Scan for the cell matching the given text and deliver its (x, y) coordinate at center. 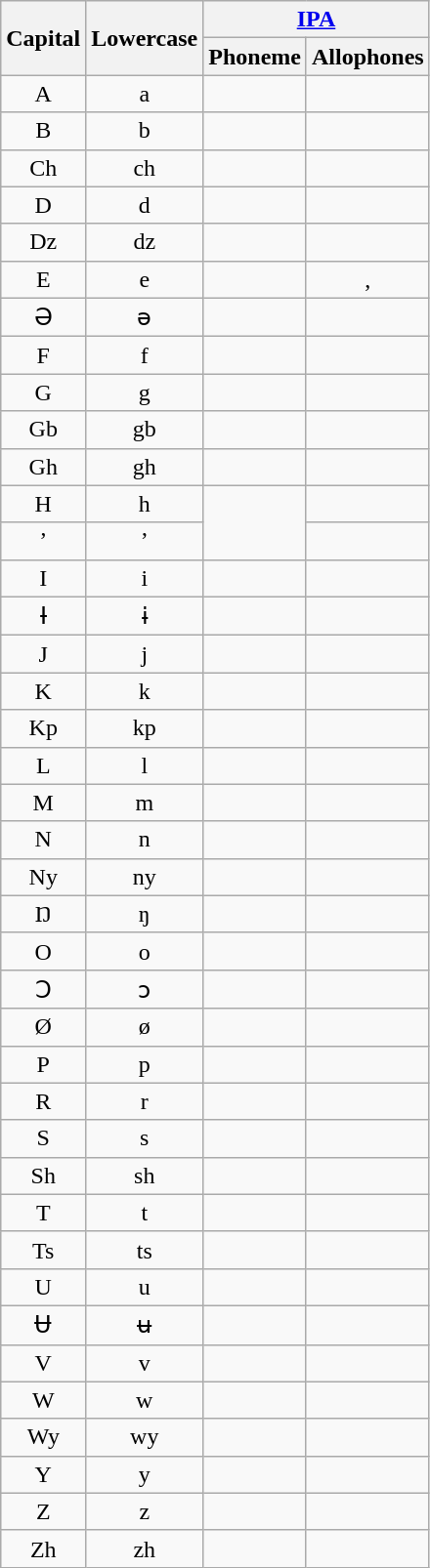
f (145, 355)
u (145, 1287)
Y (43, 1474)
Ʉ (43, 1325)
i (145, 578)
W (43, 1400)
m (145, 803)
, (367, 279)
ɔ (145, 989)
dz (145, 242)
Ts (43, 1250)
y (145, 1474)
v (145, 1363)
Capital (43, 38)
Allophones (367, 57)
ŋ (145, 914)
sh (145, 1176)
d (145, 205)
z (145, 1511)
G (43, 392)
K (43, 691)
w (145, 1400)
gb (145, 430)
N (43, 840)
Gb (43, 430)
ɨ (145, 616)
Ə (43, 317)
E (43, 279)
t (145, 1213)
Ɨ (43, 616)
Wy (43, 1437)
e (145, 279)
h (145, 504)
Kp (43, 728)
V (43, 1363)
zh (145, 1548)
g (145, 392)
I (43, 578)
Z (43, 1511)
Gh (43, 467)
Lowercase (145, 38)
H (43, 504)
r (145, 1101)
U (43, 1287)
gh (145, 467)
wy (145, 1437)
Ø (43, 1027)
A (43, 94)
ch (145, 168)
ø (145, 1027)
Ɔ (43, 989)
p (145, 1064)
kp (145, 728)
T (43, 1213)
D (43, 205)
P (43, 1064)
k (145, 691)
Phoneme (255, 57)
Zh (43, 1548)
o (145, 951)
O (43, 951)
ny (145, 877)
s (145, 1138)
IPA (317, 20)
S (43, 1138)
B (43, 131)
j (145, 654)
a (145, 94)
n (145, 840)
F (43, 355)
R (43, 1101)
ʉ (145, 1325)
Ch (43, 168)
Ny (43, 877)
l (145, 765)
ts (145, 1250)
M (43, 803)
Dz (43, 242)
J (43, 654)
Ŋ (43, 914)
b (145, 131)
L (43, 765)
Sh (43, 1176)
ə (145, 317)
